Output the (x, y) coordinate of the center of the cell containing the given text.  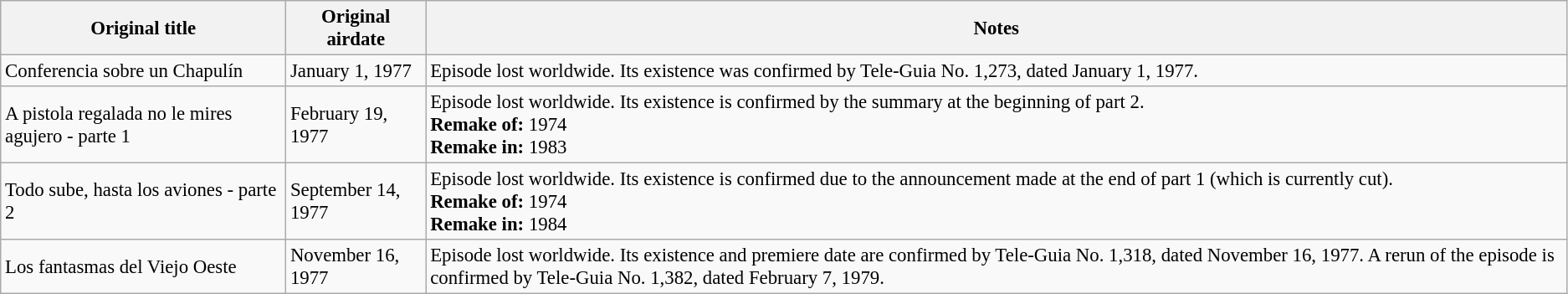
Original airdate (356, 28)
November 16, 1977 (356, 266)
Los fantasmas del Viejo Oeste (144, 266)
Original title (144, 28)
Episode lost worldwide. Its existence was confirmed by Tele-Guia No. 1,273, dated January 1, 1977. (997, 71)
September 14, 1977 (356, 202)
Todo sube, hasta los aviones - parte 2 (144, 202)
February 19, 1977 (356, 125)
Conferencia sobre un Chapulín (144, 71)
January 1, 1977 (356, 71)
Episode lost worldwide. Its existence is confirmed by the summary at the beginning of part 2.Remake of: 1974Remake in: 1983 (997, 125)
A pistola regalada no le mires agujero - parte 1 (144, 125)
Notes (997, 28)
